Detect which cell encompasses the target text, then output its [x, y] center coordinate. 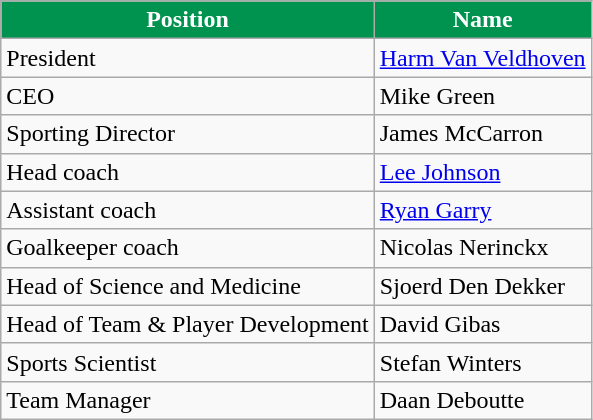
Ryan Garry [482, 210]
Stefan Winters [482, 362]
Team Manager [188, 400]
David Gibas [482, 324]
Lee Johnson [482, 172]
Position [188, 20]
CEO [188, 96]
Goalkeeper coach [188, 248]
Sjoerd Den Dekker [482, 286]
Harm Van Veldhoven [482, 58]
Daan Deboutte [482, 400]
Sporting Director [188, 134]
President [188, 58]
Head of Team & Player Development [188, 324]
Mike Green [482, 96]
Nicolas Nerinckx [482, 248]
James McCarron [482, 134]
Name [482, 20]
Head of Science and Medicine [188, 286]
Assistant coach [188, 210]
Head coach [188, 172]
Sports Scientist [188, 362]
